From the cell containing the given text, extract its center point as [x, y] coordinate. 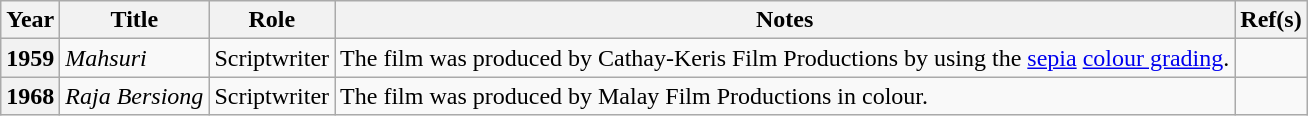
The film was produced by Malay Film Productions in colour. [785, 96]
Ref(s) [1271, 20]
Title [134, 20]
Notes [785, 20]
Raja Bersiong [134, 96]
1968 [30, 96]
1959 [30, 58]
Role [272, 20]
Mahsuri [134, 58]
The film was produced by Cathay-Keris Film Productions by using the sepia colour grading. [785, 58]
Year [30, 20]
